From the cell containing the given text, extract its center point as [x, y] coordinate. 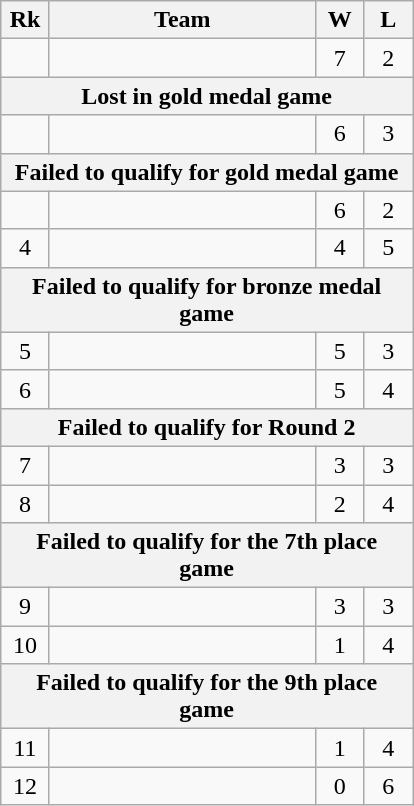
Failed to qualify for Round 2 [207, 427]
Lost in gold medal game [207, 96]
W [340, 20]
8 [26, 503]
12 [26, 786]
Failed to qualify for gold medal game [207, 172]
Failed to qualify for bronze medal game [207, 300]
Failed to qualify for the 7th place game [207, 556]
11 [26, 748]
Rk [26, 20]
10 [26, 645]
9 [26, 607]
L [388, 20]
0 [340, 786]
Failed to qualify for the 9th place game [207, 696]
Team [182, 20]
